Output the (x, y) coordinate of the center of the cell containing the given text.  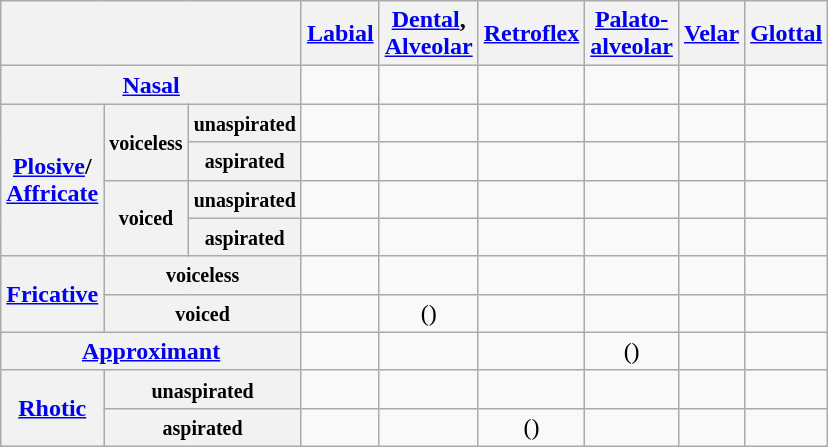
Rhotic (52, 408)
Approximant (152, 351)
Glottal (786, 34)
Plosive/Affricate (52, 180)
Nasal (152, 85)
Palato-alveolar (632, 34)
Retroflex (532, 34)
Velar (711, 34)
Fricative (52, 294)
Dental,Alveolar (428, 34)
Labial (340, 34)
